Determine the [X, Y] coordinate at the center of the cell enclosing the given text.  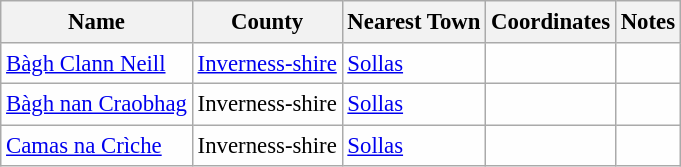
Notes [648, 22]
County [267, 22]
Bàgh nan Craobhag [97, 104]
Name [97, 22]
Bàgh Clann Neill [97, 62]
Coordinates [551, 22]
Nearest Town [414, 22]
Camas na Crìche [97, 146]
